From the cell containing the given text, extract its center point as [X, Y] coordinate. 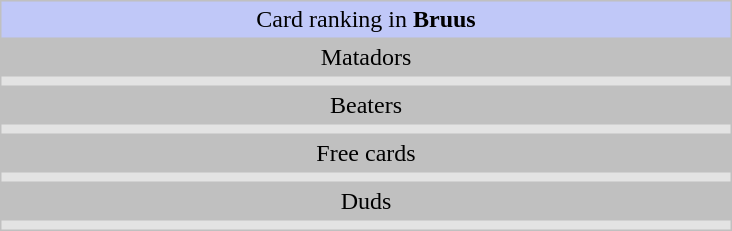
Beaters [366, 105]
Duds [366, 201]
Card ranking in Bruus [366, 20]
Free cards [366, 153]
Matadors [366, 57]
